From the cell containing the given text, extract its center point as [x, y] coordinate. 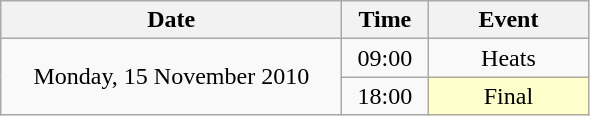
18:00 [385, 96]
Event [508, 20]
Heats [508, 58]
Final [508, 96]
Monday, 15 November 2010 [172, 77]
09:00 [385, 58]
Date [172, 20]
Time [385, 20]
